Determine the (X, Y) coordinate at the center of the cell enclosing the given text.  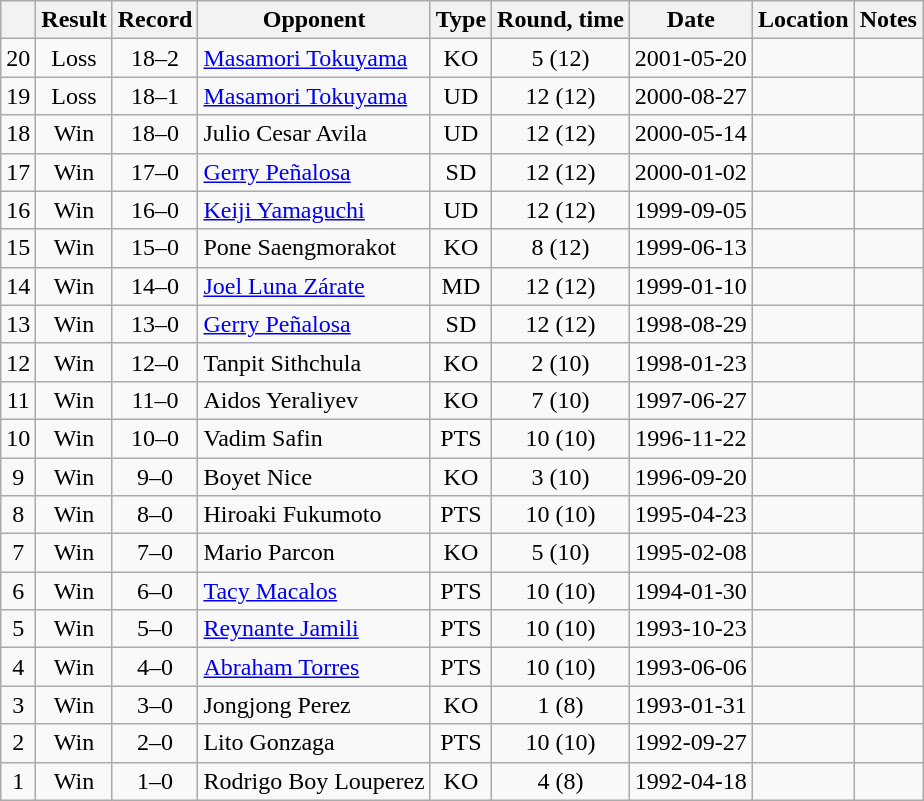
Aidos Yeraliyev (314, 400)
14–0 (155, 286)
2000-05-14 (690, 134)
3–0 (155, 705)
Mario Parcon (314, 553)
Round, time (561, 20)
14 (18, 286)
2001-05-20 (690, 58)
Hiroaki Fukumoto (314, 515)
5–0 (155, 629)
2 (10) (561, 362)
1998-08-29 (690, 324)
18–2 (155, 58)
12 (18, 362)
Lito Gonzaga (314, 743)
Location (803, 20)
Boyet Nice (314, 477)
Vadim Safin (314, 438)
1998-01-23 (690, 362)
2 (18, 743)
4 (8) (561, 781)
6–0 (155, 591)
Pone Saengmorakot (314, 248)
3 (18, 705)
7 (18, 553)
1993-06-06 (690, 667)
11 (18, 400)
2–0 (155, 743)
15 (18, 248)
5 (12) (561, 58)
18–0 (155, 134)
7 (10) (561, 400)
Julio Cesar Avila (314, 134)
1993-10-23 (690, 629)
6 (18, 591)
8 (18, 515)
Tacy Macalos (314, 591)
Result (74, 20)
Reynante Jamili (314, 629)
1993-01-31 (690, 705)
10 (18, 438)
15–0 (155, 248)
1992-04-18 (690, 781)
Tanpit Sithchula (314, 362)
Joel Luna Zárate (314, 286)
19 (18, 96)
17 (18, 172)
4–0 (155, 667)
18–1 (155, 96)
12–0 (155, 362)
Rodrigo Boy Louperez (314, 781)
18 (18, 134)
Date (690, 20)
Abraham Torres (314, 667)
1996-11-22 (690, 438)
1999-09-05 (690, 210)
8 (12) (561, 248)
Notes (888, 20)
17–0 (155, 172)
Type (460, 20)
1 (18, 781)
16–0 (155, 210)
1996-09-20 (690, 477)
1997-06-27 (690, 400)
1994-01-30 (690, 591)
2000-08-27 (690, 96)
10–0 (155, 438)
1999-01-10 (690, 286)
5 (18, 629)
7–0 (155, 553)
4 (18, 667)
MD (460, 286)
1992-09-27 (690, 743)
9 (18, 477)
3 (10) (561, 477)
Keiji Yamaguchi (314, 210)
1–0 (155, 781)
20 (18, 58)
Opponent (314, 20)
11–0 (155, 400)
16 (18, 210)
8–0 (155, 515)
2000-01-02 (690, 172)
5 (10) (561, 553)
1999-06-13 (690, 248)
Jongjong Perez (314, 705)
13 (18, 324)
Record (155, 20)
1995-04-23 (690, 515)
1995-02-08 (690, 553)
13–0 (155, 324)
1 (8) (561, 705)
9–0 (155, 477)
